Return (x, y) of the center of cell containing provided text 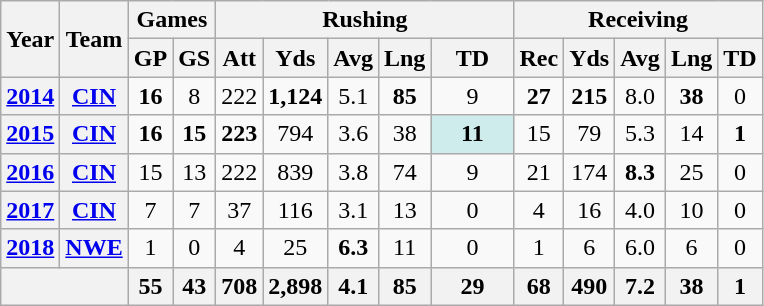
6.3 (354, 248)
Rec (539, 58)
GP (150, 58)
6.0 (640, 248)
8.3 (640, 172)
2016 (30, 172)
5.3 (640, 134)
3.1 (354, 210)
Games (172, 20)
Receiving (638, 20)
55 (150, 286)
GS (194, 58)
Att (240, 58)
29 (472, 286)
68 (539, 286)
2017 (30, 210)
2,898 (296, 286)
74 (404, 172)
708 (240, 286)
174 (590, 172)
2015 (30, 134)
10 (691, 210)
14 (691, 134)
43 (194, 286)
1,124 (296, 96)
3.6 (354, 134)
8.0 (640, 96)
839 (296, 172)
5.1 (354, 96)
7.2 (640, 286)
79 (590, 134)
8 (194, 96)
Rushing (365, 20)
4.1 (354, 286)
215 (590, 96)
794 (296, 134)
21 (539, 172)
2018 (30, 248)
2014 (30, 96)
490 (590, 286)
27 (539, 96)
223 (240, 134)
37 (240, 210)
4.0 (640, 210)
Year (30, 39)
Team (94, 39)
116 (296, 210)
3.8 (354, 172)
NWE (94, 248)
